Locate the cell with the specified text and output its [x, y] center coordinate. 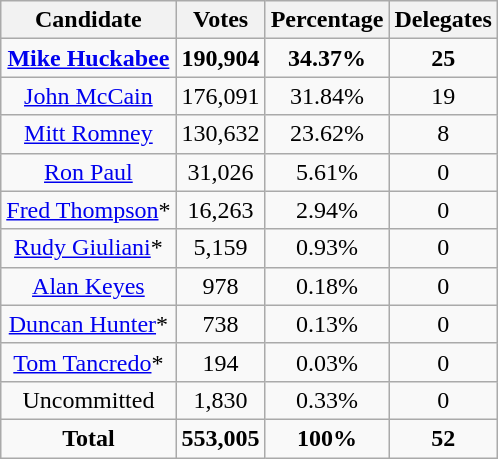
5.61% [327, 172]
25 [443, 58]
Candidate [88, 20]
52 [443, 438]
Mitt Romney [88, 134]
0.03% [327, 362]
8 [443, 134]
Uncommitted [88, 400]
Total [88, 438]
0.93% [327, 248]
Alan Keyes [88, 286]
978 [220, 286]
Ron Paul [88, 172]
Duncan Hunter* [88, 324]
0.33% [327, 400]
Delegates [443, 20]
Rudy Giuliani* [88, 248]
Votes [220, 20]
23.62% [327, 134]
0.13% [327, 324]
5,159 [220, 248]
1,830 [220, 400]
2.94% [327, 210]
31.84% [327, 96]
Mike Huckabee [88, 58]
19 [443, 96]
738 [220, 324]
Percentage [327, 20]
190,904 [220, 58]
0.18% [327, 286]
553,005 [220, 438]
194 [220, 362]
100% [327, 438]
31,026 [220, 172]
16,263 [220, 210]
176,091 [220, 96]
130,632 [220, 134]
John McCain [88, 96]
Tom Tancredo* [88, 362]
34.37% [327, 58]
Fred Thompson* [88, 210]
